Detect which cell encompasses the target text, then output its [x, y] center coordinate. 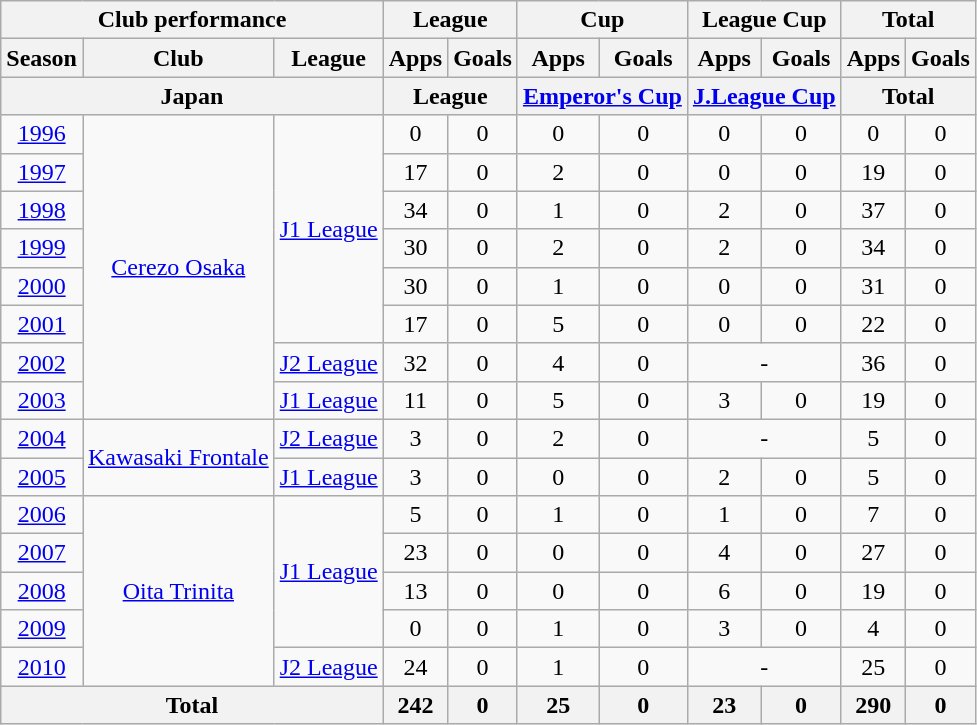
2000 [42, 286]
Oita Trinita [178, 591]
2010 [42, 667]
1997 [42, 172]
2002 [42, 362]
2003 [42, 400]
11 [415, 400]
7 [873, 515]
2009 [42, 629]
24 [415, 667]
J.League Cup [764, 96]
Season [42, 58]
League Cup [764, 20]
31 [873, 286]
1998 [42, 210]
13 [415, 591]
Cerezo Osaka [178, 267]
242 [415, 705]
290 [873, 705]
Kawasaki Frontale [178, 457]
Cup [602, 20]
37 [873, 210]
Emperor's Cup [602, 96]
2008 [42, 591]
27 [873, 553]
32 [415, 362]
6 [724, 591]
22 [873, 324]
Japan [192, 96]
36 [873, 362]
1999 [42, 248]
1996 [42, 134]
2006 [42, 515]
Club [178, 58]
2005 [42, 477]
2004 [42, 438]
2007 [42, 553]
2001 [42, 324]
Club performance [192, 20]
